Search for the cell housing the specified text and yield its [x, y] center coordinate. 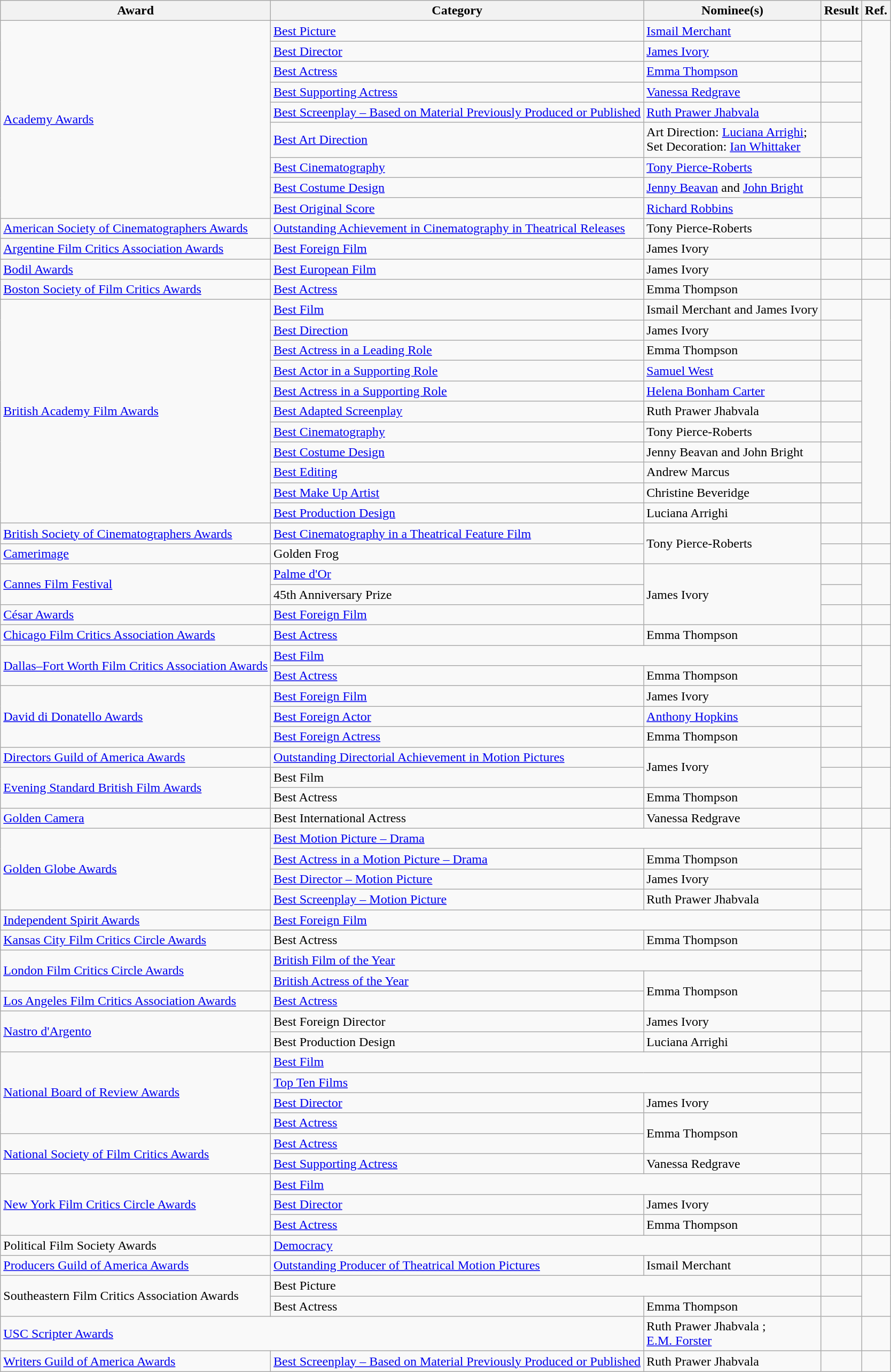
Directors Guild of America Awards [136, 757]
Ruth Prawer Jhabvala ; E.M. Forster [732, 1334]
Best European Film [457, 269]
Samuel West [732, 371]
British Film of the Year [546, 961]
Outstanding Producer of Theatrical Motion Pictures [457, 1266]
British Actress of the Year [457, 981]
Best Foreign Director [457, 1022]
Golden Frog [457, 554]
Best Foreign Actress [457, 737]
Best Foreign Actor [457, 716]
Ismail Merchant and James Ivory [732, 310]
Best Cinematography in a Theatrical Feature Film [457, 533]
Ref. [876, 11]
Bodil Awards [136, 269]
Best Editing [457, 472]
Writers Guild of America Awards [136, 1361]
National Board of Review Awards [136, 1093]
Christine Beveridge [732, 493]
Best Actress in a Motion Picture – Drama [457, 859]
Camerimage [136, 554]
Anthony Hopkins [732, 716]
Best Make Up Artist [457, 493]
Helena Bonham Carter [732, 391]
Best Actress in a Supporting Role [457, 391]
Best Motion Picture – Drama [546, 838]
Award [136, 11]
Chicago Film Critics Association Awards [136, 635]
British Academy Film Awards [136, 411]
National Society of Film Critics Awards [136, 1153]
45th Anniversary Prize [457, 595]
USC Scripter Awards [322, 1334]
Category [457, 11]
Southeastern Film Critics Association Awards [136, 1296]
David di Donatello Awards [136, 716]
Best International Actress [457, 818]
Best Direction [457, 330]
Golden Globe Awards [136, 869]
Outstanding Achievement in Cinematography in Theatrical Releases [457, 228]
Independent Spirit Awards [136, 919]
Best Director – Motion Picture [457, 879]
New York Film Critics Circle Awards [136, 1204]
Best Adapted Screenplay [457, 411]
Cannes Film Festival [136, 584]
César Awards [136, 615]
Boston Society of Film Critics Awards [136, 290]
Producers Guild of America Awards [136, 1266]
Result [841, 11]
Kansas City Film Critics Circle Awards [136, 940]
Richard Robbins [732, 208]
British Society of Cinematographers Awards [136, 533]
Democracy [546, 1245]
Political Film Society Awards [136, 1245]
Dallas–Fort Worth Film Critics Association Awards [136, 666]
Best Actress in a Leading Role [457, 350]
Evening Standard British Film Awards [136, 788]
Best Art Direction [457, 140]
Academy Awards [136, 120]
Nastro d'Argento [136, 1032]
Top Ten Films [546, 1082]
Golden Camera [136, 818]
Outstanding Directorial Achievement in Motion Pictures [457, 757]
American Society of Cinematographers Awards [136, 228]
Best Actor in a Supporting Role [457, 371]
Argentine Film Critics Association Awards [136, 248]
Art Direction: Luciana Arrighi; Set Decoration: Ian Whittaker [732, 140]
Los Angeles Film Critics Association Awards [136, 1001]
Best Original Score [457, 208]
Best Screenplay – Motion Picture [457, 899]
Andrew Marcus [732, 472]
Palme d'Or [457, 574]
London Film Critics Circle Awards [136, 971]
Nominee(s) [732, 11]
